Capture the cell that displays the provided text and extract its [x, y] central coordinate. 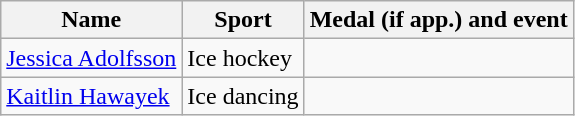
Jessica Adolfsson [92, 58]
Medal (if app.) and event [438, 20]
Ice hockey [243, 58]
Kaitlin Hawayek [92, 96]
Name [92, 20]
Ice dancing [243, 96]
Sport [243, 20]
